Identify which cell holds the provided text, then report its [x, y] central coordinate. 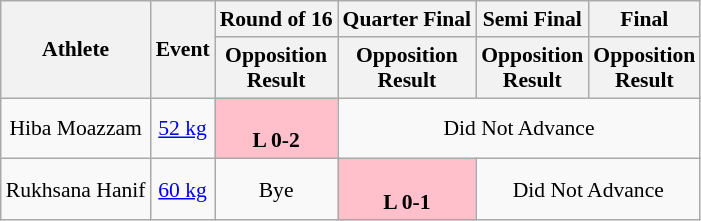
60 kg [183, 190]
Quarter Final [408, 19]
Athlete [76, 50]
Final [644, 19]
L 0-1 [408, 190]
Round of 16 [276, 19]
Semi Final [532, 19]
52 kg [183, 128]
Event [183, 50]
L 0-2 [276, 128]
Rukhsana Hanif [76, 190]
Bye [276, 190]
Hiba Moazzam [76, 128]
